Locate the cell with the specified text and output its (x, y) center coordinate. 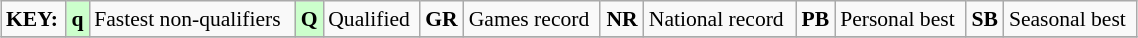
Qualified (371, 19)
Games record (532, 19)
National record (720, 19)
NR (622, 19)
Q (309, 19)
Fastest non-qualifiers (192, 19)
GR (442, 19)
q (78, 19)
Seasonal best (1070, 19)
KEY: (34, 19)
SB (985, 19)
PB (816, 19)
Personal best (900, 19)
